Extract the (X, Y) coordinate from the center of the cell holding the provided text.  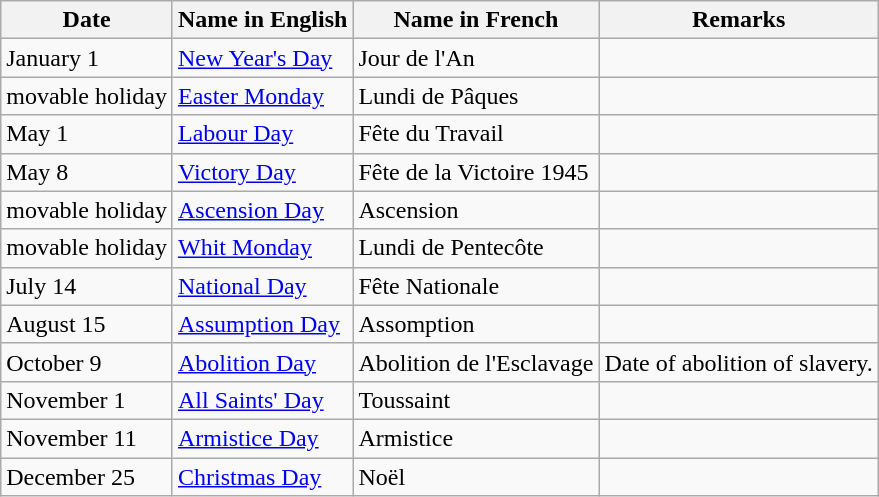
July 14 (87, 286)
November 1 (87, 400)
Ascension (476, 210)
Abolition de l'Esclavage (476, 362)
Assomption (476, 324)
Date of abolition of slavery. (738, 362)
Jour de l'An (476, 58)
Toussaint (476, 400)
Armistice (476, 438)
Fête de la Victoire 1945 (476, 172)
Fête Nationale (476, 286)
Name in French (476, 20)
Fête du Travail (476, 134)
May 1 (87, 134)
Ascension Day (262, 210)
Christmas Day (262, 477)
May 8 (87, 172)
National Day (262, 286)
Labour Day (262, 134)
October 9 (87, 362)
Abolition Day (262, 362)
Date (87, 20)
August 15 (87, 324)
Victory Day (262, 172)
Noël (476, 477)
Easter Monday (262, 96)
November 11 (87, 438)
Lundi de Pentecôte (476, 248)
Assumption Day (262, 324)
Lundi de Pâques (476, 96)
New Year's Day (262, 58)
All Saints' Day (262, 400)
Name in English (262, 20)
Armistice Day (262, 438)
Remarks (738, 20)
January 1 (87, 58)
Whit Monday (262, 248)
December 25 (87, 477)
